Extract the (x, y) coordinate from the center of the cell holding the provided text.  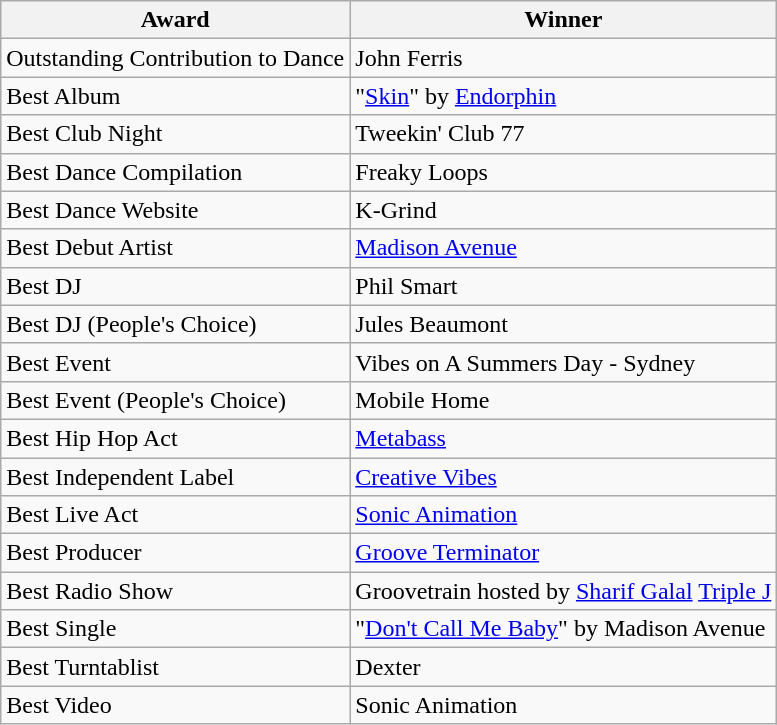
Best Turntablist (176, 667)
Outstanding Contribution to Dance (176, 58)
John Ferris (564, 58)
Award (176, 20)
Best Event (People's Choice) (176, 400)
Dexter (564, 667)
K-Grind (564, 210)
Best Video (176, 705)
Tweekin' Club 77 (564, 134)
Groove Terminator (564, 553)
Mobile Home (564, 400)
Freaky Loops (564, 172)
Best DJ (People's Choice) (176, 324)
Best Radio Show (176, 591)
Groovetrain hosted by Sharif Galal Triple J (564, 591)
Best Dance Compilation (176, 172)
Best DJ (176, 286)
Vibes on A Summers Day - Sydney (564, 362)
Winner (564, 20)
Creative Vibes (564, 477)
"Don't Call Me Baby" by Madison Avenue (564, 629)
Best Club Night (176, 134)
Best Debut Artist (176, 248)
Best Single (176, 629)
Phil Smart (564, 286)
Best Dance Website (176, 210)
Metabass (564, 438)
Best Event (176, 362)
Best Hip Hop Act (176, 438)
Best Album (176, 96)
Best Independent Label (176, 477)
Jules Beaumont (564, 324)
Madison Avenue (564, 248)
Best Live Act (176, 515)
Best Producer (176, 553)
"Skin" by Endorphin (564, 96)
